Search for the cell housing the specified text and yield its [X, Y] center coordinate. 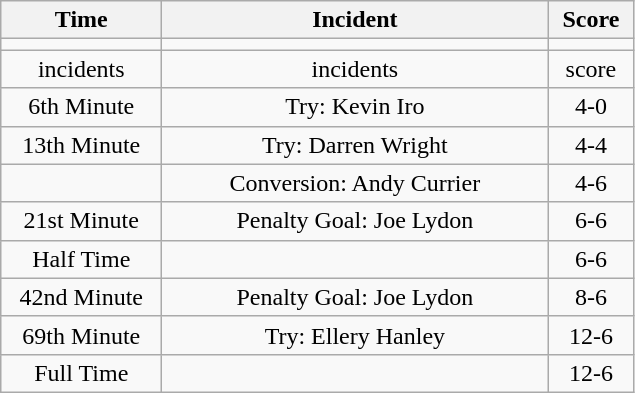
Score [591, 20]
Half Time [82, 259]
Try: Ellery Hanley [355, 335]
Incident [355, 20]
Time [82, 20]
21st Minute [82, 221]
8-6 [591, 297]
Full Time [82, 373]
4-0 [591, 107]
4-6 [591, 183]
4-4 [591, 145]
42nd Minute [82, 297]
Try: Kevin Iro [355, 107]
6th Minute [82, 107]
69th Minute [82, 335]
score [591, 69]
Conversion: Andy Currier [355, 183]
Try: Darren Wright [355, 145]
13th Minute [82, 145]
